From the cell containing the given text, extract its center point as [x, y] coordinate. 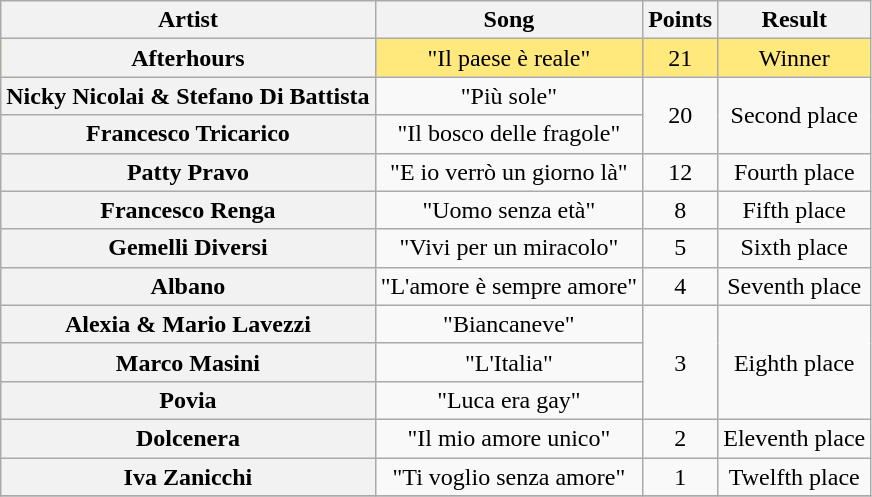
4 [680, 286]
12 [680, 172]
21 [680, 58]
3 [680, 362]
"Biancaneve" [509, 324]
"Il bosco delle fragole" [509, 134]
"L'Italia" [509, 362]
Points [680, 20]
Gemelli Diversi [188, 248]
Seventh place [794, 286]
Iva Zanicchi [188, 477]
Winner [794, 58]
Povia [188, 400]
5 [680, 248]
Result [794, 20]
"L'amore è sempre amore" [509, 286]
Eleventh place [794, 438]
Alexia & Mario Lavezzi [188, 324]
"Vivi per un miracolo" [509, 248]
Afterhours [188, 58]
Artist [188, 20]
Nicky Nicolai & Stefano Di Battista [188, 96]
"Ti voglio senza amore" [509, 477]
Second place [794, 115]
1 [680, 477]
8 [680, 210]
"Uomo senza età" [509, 210]
Song [509, 20]
Eighth place [794, 362]
Fifth place [794, 210]
Twelfth place [794, 477]
"Il mio amore unico" [509, 438]
"E io verrò un giorno là" [509, 172]
"Luca era gay" [509, 400]
Albano [188, 286]
20 [680, 115]
Sixth place [794, 248]
Francesco Tricarico [188, 134]
Patty Pravo [188, 172]
"Il paese è reale" [509, 58]
2 [680, 438]
Fourth place [794, 172]
"Più sole" [509, 96]
Francesco Renga [188, 210]
Marco Masini [188, 362]
Dolcenera [188, 438]
